Find where the given text appears and provide that cell's center as [x, y] coordinate. 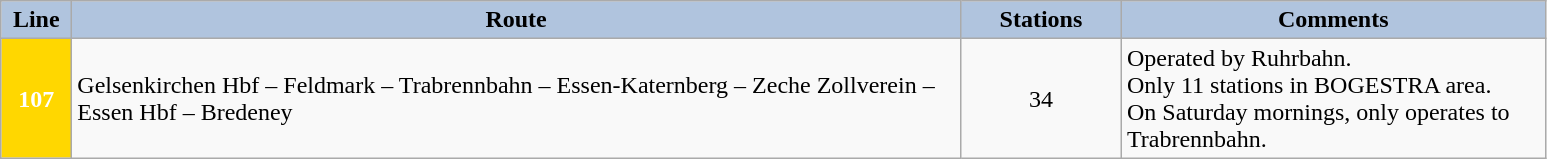
107 [36, 98]
Comments [1333, 20]
Line [36, 20]
Gelsenkirchen Hbf – Feldmark – Trabrennbahn – Essen-Katernberg – Zeche Zollverein – Essen Hbf – Bredeney [516, 98]
Route [516, 20]
Operated by Ruhrbahn.Only 11 stations in BOGESTRA area.On Saturday mornings, only operates to Trabrennbahn. [1333, 98]
Stations [1040, 20]
34 [1040, 98]
